Provide the [x, y] coordinate of the cell's center where the given text is located.  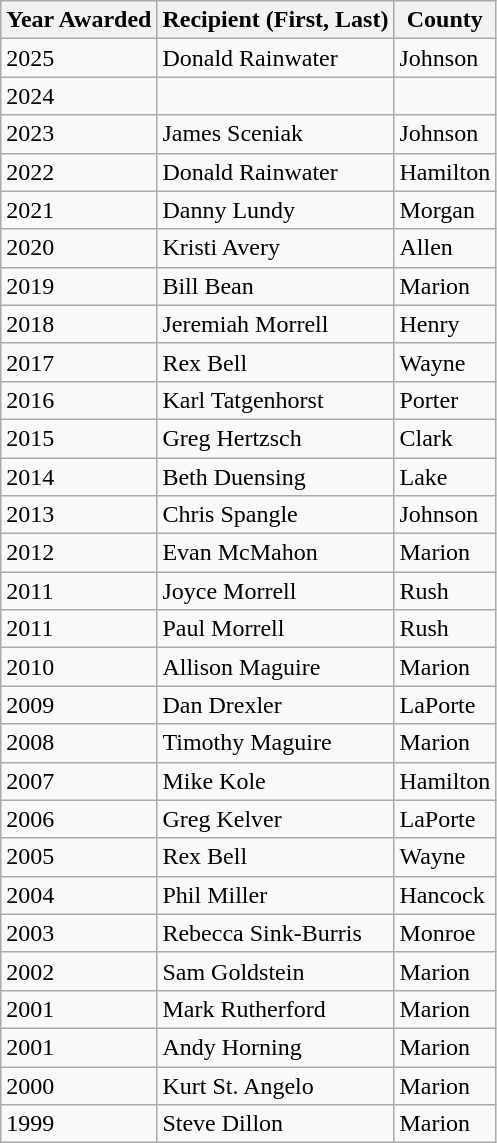
Sam Goldstein [276, 971]
Evan McMahon [276, 553]
Timothy Maguire [276, 743]
Greg Kelver [276, 819]
Henry [445, 324]
Danny Lundy [276, 210]
Mike Kole [276, 781]
Porter [445, 400]
2022 [79, 172]
2003 [79, 933]
2000 [79, 1085]
Allen [445, 248]
2008 [79, 743]
2023 [79, 134]
2007 [79, 781]
2020 [79, 248]
Greg Hertzsch [276, 438]
James Sceniak [276, 134]
Karl Tatgenhorst [276, 400]
2014 [79, 477]
Year Awarded [79, 20]
2018 [79, 324]
2015 [79, 438]
Kristi Avery [276, 248]
Paul Morrell [276, 629]
2012 [79, 553]
Beth Duensing [276, 477]
County [445, 20]
2010 [79, 667]
Kurt St. Angelo [276, 1085]
Recipient (First, Last) [276, 20]
2009 [79, 705]
Phil Miller [276, 895]
2004 [79, 895]
Lake [445, 477]
Monroe [445, 933]
2025 [79, 58]
Steve Dillon [276, 1124]
Bill Bean [276, 286]
2006 [79, 819]
2005 [79, 857]
Chris Spangle [276, 515]
2013 [79, 515]
2024 [79, 96]
Clark [445, 438]
Joyce Morrell [276, 591]
2002 [79, 971]
Jeremiah Morrell [276, 324]
Mark Rutherford [276, 1009]
Dan Drexler [276, 705]
Rebecca Sink-Burris [276, 933]
Hancock [445, 895]
2021 [79, 210]
Allison Maguire [276, 667]
2016 [79, 400]
1999 [79, 1124]
Andy Horning [276, 1047]
2019 [79, 286]
2017 [79, 362]
Morgan [445, 210]
